Return the (x, y) coordinate for the center point of the cell that contains the specified text.  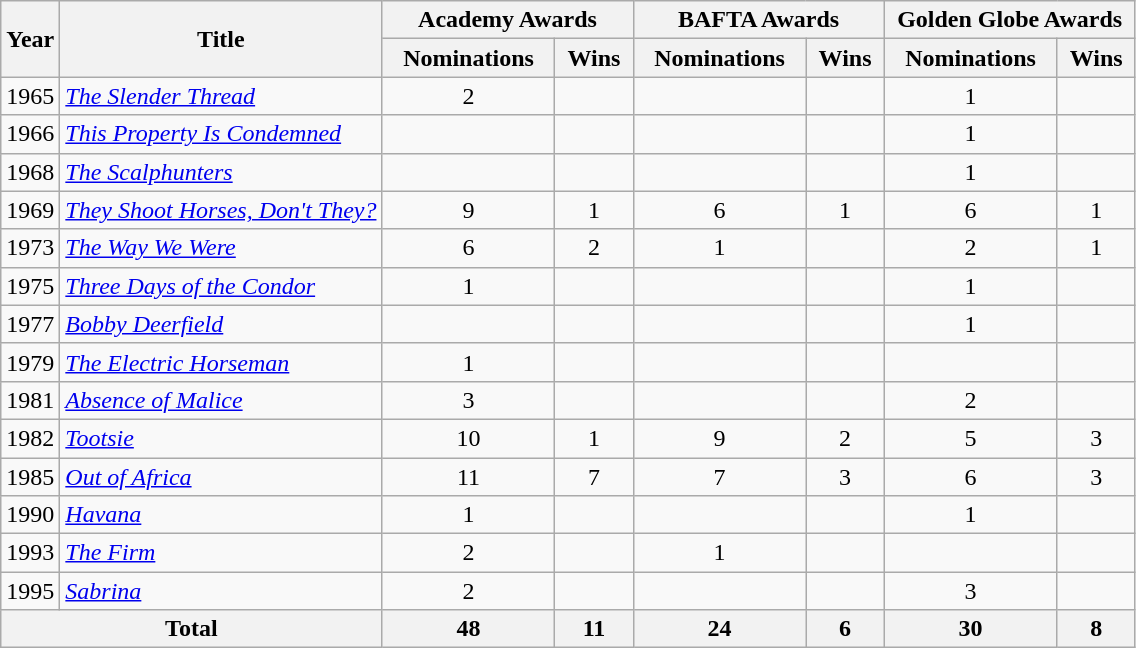
The Firm (221, 553)
1985 (30, 477)
1981 (30, 400)
They Shoot Horses, Don't They? (221, 210)
30 (970, 629)
Title (221, 39)
1993 (30, 553)
Havana (221, 515)
1990 (30, 515)
8 (1096, 629)
Three Days of the Condor (221, 286)
1969 (30, 210)
1965 (30, 96)
The Slender Thread (221, 96)
10 (468, 438)
Academy Awards (508, 20)
Year (30, 39)
48 (468, 629)
Total (192, 629)
1966 (30, 134)
5 (970, 438)
Tootsie (221, 438)
BAFTA Awards (758, 20)
1968 (30, 172)
The Way We Were (221, 248)
This Property Is Condemned (221, 134)
Sabrina (221, 591)
Golden Globe Awards (1010, 20)
1982 (30, 438)
24 (720, 629)
The Electric Horseman (221, 362)
1975 (30, 286)
Out of Africa (221, 477)
1977 (30, 324)
1973 (30, 248)
Absence of Malice (221, 400)
1979 (30, 362)
Bobby Deerfield (221, 324)
1995 (30, 591)
The Scalphunters (221, 172)
